Determine the [x, y] coordinate at the center of the cell enclosing the given text.  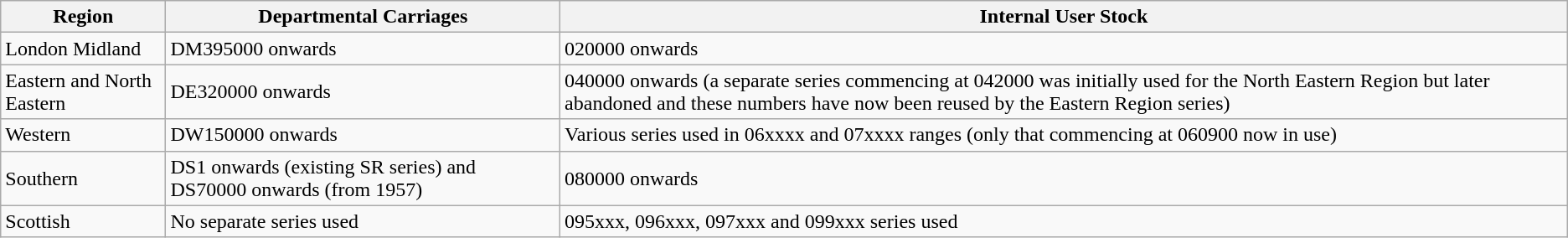
Eastern and North Eastern [84, 92]
095xxx, 096xxx, 097xxx and 099xxx series used [1064, 221]
DE320000 onwards [364, 92]
Western [84, 135]
Region [84, 17]
DW150000 onwards [364, 135]
020000 onwards [1064, 49]
No separate series used [364, 221]
Departmental Carriages [364, 17]
Southern [84, 178]
080000 onwards [1064, 178]
Internal User Stock [1064, 17]
Various series used in 06xxxx and 07xxxx ranges (only that commencing at 060900 now in use) [1064, 135]
Scottish [84, 221]
London Midland [84, 49]
DM395000 onwards [364, 49]
DS1 onwards (existing SR series) and DS70000 onwards (from 1957) [364, 178]
